Return the [x, y] coordinate for the center point of the cell that contains the specified text.  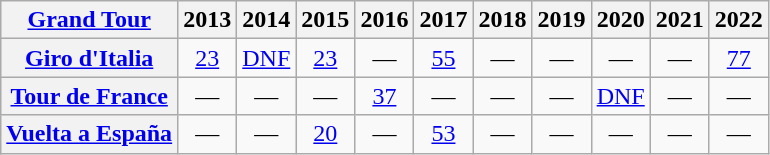
55 [444, 58]
2017 [444, 20]
2018 [502, 20]
2020 [620, 20]
2013 [208, 20]
Tour de France [90, 96]
53 [444, 134]
2022 [738, 20]
37 [384, 96]
20 [326, 134]
2015 [326, 20]
2014 [266, 20]
Vuelta a España [90, 134]
Grand Tour [90, 20]
77 [738, 58]
Giro d'Italia [90, 58]
2016 [384, 20]
2021 [680, 20]
2019 [562, 20]
